Capture the cell that displays the provided text and extract its (X, Y) central coordinate. 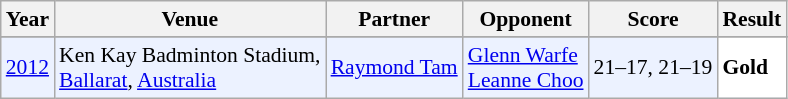
Score (654, 19)
Glenn Warfe Leanne Choo (526, 68)
Gold (752, 68)
Opponent (526, 19)
Venue (190, 19)
Result (752, 19)
2012 (28, 68)
21–17, 21–19 (654, 68)
Raymond Tam (394, 68)
Ken Kay Badminton Stadium,Ballarat, Australia (190, 68)
Year (28, 19)
Partner (394, 19)
